From the cell containing the given text, extract its center point as [X, Y] coordinate. 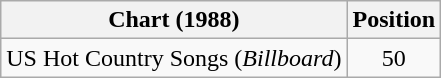
US Hot Country Songs (Billboard) [174, 58]
50 [394, 58]
Position [394, 20]
Chart (1988) [174, 20]
